Scan for the cell matching the given text and deliver its (x, y) coordinate at center. 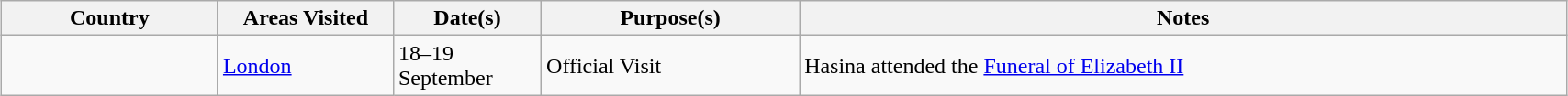
Country (109, 18)
Purpose(s) (670, 18)
18–19 September (466, 66)
Hasina attended the Funeral of Elizabeth II (1183, 66)
Notes (1183, 18)
London (305, 66)
Date(s) (466, 18)
Official Visit (670, 66)
Areas Visited (305, 18)
